Scan for the cell matching the given text and deliver its (x, y) coordinate at center. 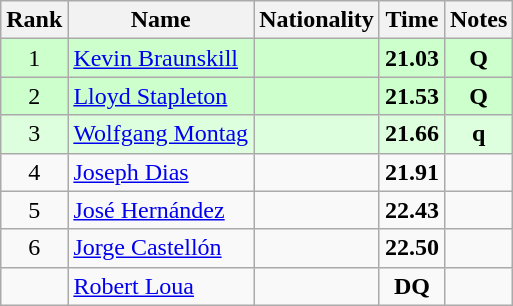
Jorge Castellón (161, 248)
Time (412, 20)
21.53 (412, 96)
3 (34, 134)
21.66 (412, 134)
22.43 (412, 210)
Rank (34, 20)
6 (34, 248)
Name (161, 20)
Notes (478, 20)
22.50 (412, 248)
José Hernández (161, 210)
2 (34, 96)
Wolfgang Montag (161, 134)
21.91 (412, 172)
21.03 (412, 58)
q (478, 134)
5 (34, 210)
4 (34, 172)
Kevin Braunskill (161, 58)
Joseph Dias (161, 172)
DQ (412, 286)
Nationality (317, 20)
Robert Loua (161, 286)
1 (34, 58)
Lloyd Stapleton (161, 96)
